Provide the (x, y) coordinate of the cell's center where the given text is located.  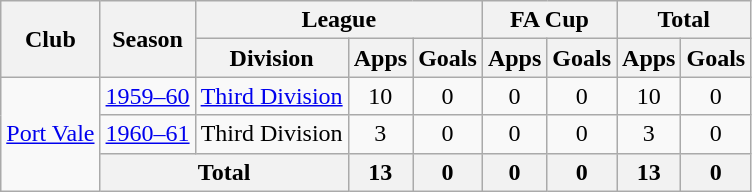
FA Cup (549, 20)
League (338, 20)
1959–60 (148, 96)
Port Vale (50, 134)
Season (148, 39)
Club (50, 39)
Division (272, 58)
1960–61 (148, 134)
